Return the [x, y] coordinate for the center point of the cell that contains the specified text.  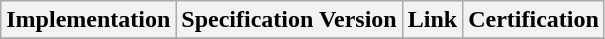
Implementation [88, 20]
Specification Version [289, 20]
Link [432, 20]
Certification [534, 20]
